Determine the (X, Y) coordinate at the center of the cell enclosing the given text.  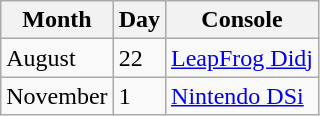
22 (139, 58)
Console (242, 20)
November (57, 96)
Nintendo DSi (242, 96)
LeapFrog Didj (242, 58)
Month (57, 20)
1 (139, 96)
Day (139, 20)
August (57, 58)
